Identify which cell holds the provided text, then report its [x, y] central coordinate. 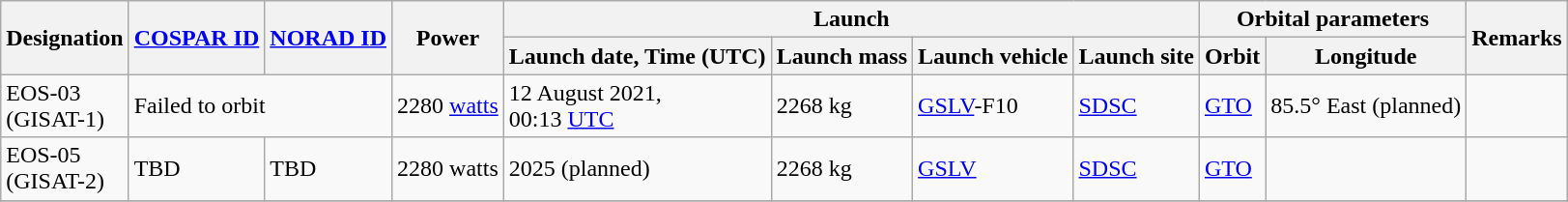
GSLV-F10 [993, 106]
COSPAR ID [197, 38]
Launch date, Time (UTC) [638, 56]
Launch vehicle [993, 56]
Launch [851, 19]
Launch site [1136, 56]
EOS-03(GISAT-1) [65, 106]
Orbit [1232, 56]
Failed to orbit [260, 106]
Orbital parameters [1332, 19]
Launch mass [841, 56]
12 August 2021,00:13 UTC [638, 106]
Remarks [1517, 38]
Designation [65, 38]
85.5° East (planned) [1366, 106]
GSLV [993, 168]
NORAD ID [328, 38]
2025 (planned) [638, 168]
EOS-05 (GISAT-2) [65, 168]
Longitude [1366, 56]
Power [448, 38]
